Output the [X, Y] coordinate of the center of the cell containing the given text.  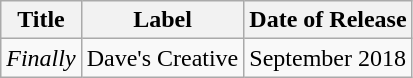
September 2018 [328, 58]
Finally [41, 58]
Title [41, 20]
Label [162, 20]
Date of Release [328, 20]
Dave's Creative [162, 58]
